Determine the (X, Y) coordinate at the center of the cell enclosing the given text.  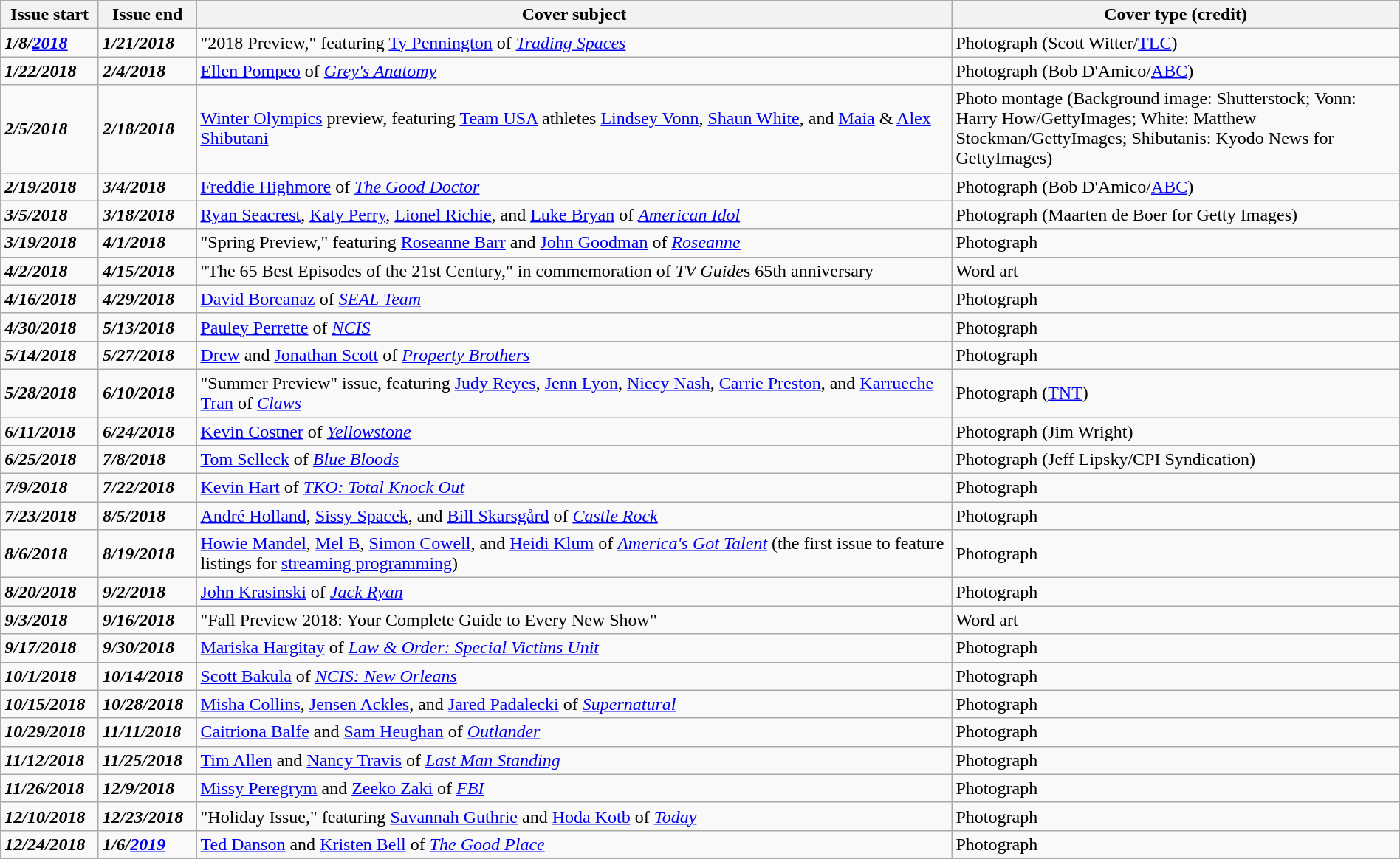
4/1/2018 (148, 243)
Issue start (50, 15)
10/1/2018 (50, 676)
Pauley Perrette of NCIS (574, 327)
11/26/2018 (50, 788)
9/3/2018 (50, 620)
5/14/2018 (50, 355)
10/14/2018 (148, 676)
3/19/2018 (50, 243)
3/5/2018 (50, 215)
2/19/2018 (50, 187)
7/9/2018 (50, 488)
6/24/2018 (148, 432)
4/29/2018 (148, 299)
Photograph (Jeff Lipsky/CPI Syndication) (1176, 460)
Cover type (credit) (1176, 15)
10/28/2018 (148, 704)
9/16/2018 (148, 620)
Kevin Costner of Yellowstone (574, 432)
1/6/2019 (148, 844)
12/9/2018 (148, 788)
5/28/2018 (50, 393)
6/25/2018 (50, 460)
Scott Bakula of NCIS: New Orleans (574, 676)
Winter Olympics preview, featuring Team USA athletes Lindsey Vonn, Shaun White, and Maia & Alex Shibutani (574, 128)
10/29/2018 (50, 732)
4/30/2018 (50, 327)
Photograph (Maarten de Boer for Getty Images) (1176, 215)
Howie Mandel, Mel B, Simon Cowell, and Heidi Klum of America's Got Talent (the first issue to feature listings for streaming programming) (574, 553)
5/13/2018 (148, 327)
8/20/2018 (50, 592)
"Holiday Issue," featuring Savannah Guthrie and Hoda Kotb of Today (574, 816)
Ryan Seacrest, Katy Perry, Lionel Richie, and Luke Bryan of American Idol (574, 215)
"Spring Preview," featuring Roseanne Barr and John Goodman of Roseanne (574, 243)
9/17/2018 (50, 648)
3/18/2018 (148, 215)
9/30/2018 (148, 648)
Issue end (148, 15)
"The 65 Best Episodes of the 21st Century," in commemoration of TV Guides 65th anniversary (574, 271)
7/22/2018 (148, 488)
9/2/2018 (148, 592)
Ted Danson and Kristen Bell of The Good Place (574, 844)
Photograph (TNT) (1176, 393)
8/6/2018 (50, 553)
"2018 Preview," featuring Ty Pennington of Trading Spaces (574, 43)
Missy Peregrym and Zeeko Zaki of FBI (574, 788)
Kevin Hart of TKO: Total Knock Out (574, 488)
1/22/2018 (50, 71)
"Fall Preview 2018: Your Complete Guide to Every New Show" (574, 620)
2/18/2018 (148, 128)
André Holland, Sissy Spacek, and Bill Skarsgård of Castle Rock (574, 516)
Caitriona Balfe and Sam Heughan of Outlander (574, 732)
Photograph (Scott Witter/TLC) (1176, 43)
6/11/2018 (50, 432)
11/25/2018 (148, 760)
Tom Selleck of Blue Bloods (574, 460)
Ellen Pompeo of Grey's Anatomy (574, 71)
10/15/2018 (50, 704)
Cover subject (574, 15)
Misha Collins, Jensen Ackles, and Jared Padalecki of Supernatural (574, 704)
12/23/2018 (148, 816)
12/24/2018 (50, 844)
4/2/2018 (50, 271)
2/5/2018 (50, 128)
Tim Allen and Nancy Travis of Last Man Standing (574, 760)
6/10/2018 (148, 393)
7/23/2018 (50, 516)
11/11/2018 (148, 732)
David Boreanaz of SEAL Team (574, 299)
3/4/2018 (148, 187)
John Krasinski of Jack Ryan (574, 592)
"Summer Preview" issue, featuring Judy Reyes, Jenn Lyon, Niecy Nash, Carrie Preston, and Karrueche Tran of Claws (574, 393)
5/27/2018 (148, 355)
11/12/2018 (50, 760)
1/21/2018 (148, 43)
2/4/2018 (148, 71)
8/5/2018 (148, 516)
8/19/2018 (148, 553)
1/8/2018 (50, 43)
Mariska Hargitay of Law & Order: Special Victims Unit (574, 648)
4/15/2018 (148, 271)
7/8/2018 (148, 460)
4/16/2018 (50, 299)
Freddie Highmore of The Good Doctor (574, 187)
Photograph (Jim Wright) (1176, 432)
Drew and Jonathan Scott of Property Brothers (574, 355)
12/10/2018 (50, 816)
